Capture the cell that displays the provided text and extract its [x, y] central coordinate. 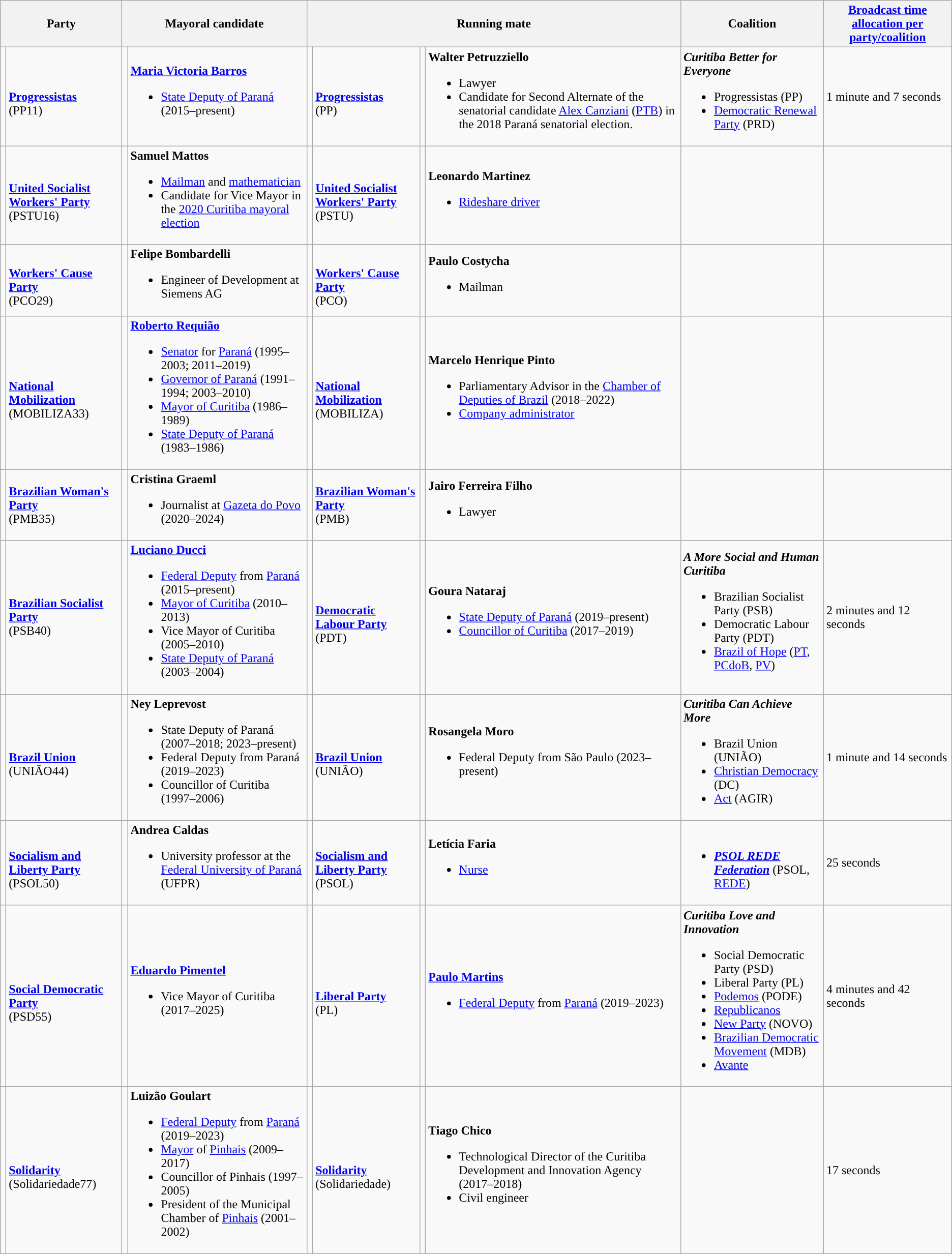
Paulo CostychaMailman [553, 280]
Eduardo PimentelVice Mayor of Curitiba (2017–2025) [218, 996]
Felipe BombardelliEngineer of Development at Siemens AG [218, 280]
A More Social and Human CuritibaBrazilian Socialist Party (PSB)Democratic Labour Party (PDT)Brazil of Hope (PT, PCdoB, PV) [752, 617]
Brazilian Woman's Party(PMB35) [64, 505]
Curitiba Better for EveryoneProgressistas (PP)Democratic Renewal Party (PRD) [752, 97]
Andrea CaldasUniversity professor at the Federal University of Paraná (UFPR) [218, 862]
Mayoral candidate [215, 24]
Broadcast time allocation per party/coalition [887, 24]
Maria Victoria BarrosState Deputy of Paraná (2015–present) [218, 97]
1 minute and 7 seconds [887, 97]
United Socialist Workers' Party(PSTU) [366, 195]
Coalition [752, 24]
Rosangela MoroFederal Deputy from São Paulo (2023–present) [553, 757]
Progressistas(PP) [366, 97]
Party [61, 24]
Solidarity(Solidariedade) [366, 1170]
Jairo Ferreira FilhoLawyer [553, 505]
Samuel MattosMailman and mathematicianCandidate for Vice Mayor in the 2020 Curitiba mayoral election [218, 195]
4 minutes and 42 seconds [887, 996]
Paulo MartinsFederal Deputy from Paraná (2019–2023) [553, 996]
Ney LeprevostState Deputy of Paraná (2007–2018; 2023–present)Federal Deputy from Paraná (2019–2023)Councillor of Curitiba (1997–2006) [218, 757]
Socialism and Liberty Party(PSOL) [366, 862]
Workers' Cause Party(PCO) [366, 280]
PSOL REDE Federation (PSOL, REDE) [752, 862]
Socialism and Liberty Party(PSOL50) [64, 862]
Cristina GraemlJournalist at Gazeta do Povo (2020–2024) [218, 505]
Tiago ChicoTechnological Director of the Curitiba Development and Innovation Agency (2017–2018)Civil engineer [553, 1170]
Brazil Union(UNIÃO44) [64, 757]
Letícia FariaNurse [553, 862]
Workers' Cause Party(PCO29) [64, 280]
2 minutes and 12 seconds [887, 617]
Running mate [494, 24]
25 seconds [887, 862]
National Mobilization(MOBILIZA33) [64, 393]
Goura NatarajState Deputy of Paraná (2019–present)Councillor of Curitiba (2017–2019) [553, 617]
Solidarity(Solidariedade77) [64, 1170]
Democratic Labour Party(PDT) [366, 617]
Curitiba Can Achieve MoreBrazil Union (UNIÃO)Christian Democracy (DC)Act (AGIR) [752, 757]
Brazilian Woman's Party(PMB) [366, 505]
17 seconds [887, 1170]
National Mobilization(MOBILIZA) [366, 393]
Walter PetruzzielloLawyerCandidate for Second Alternate of the senatorial candidate Alex Canziani (PTB) in the 2018 Paraná senatorial election. [553, 97]
Brazilian Socialist Party(PSB40) [64, 617]
Social Democratic Party(PSD55) [64, 996]
Progressistas(PP11) [64, 97]
1 minute and 14 seconds [887, 757]
United Socialist Workers' Party(PSTU16) [64, 195]
Liberal Party(PL) [366, 996]
Leonardo MartinezRideshare driver [553, 195]
Brazil Union(UNIÃO) [366, 757]
Marcelo Henrique PintoParliamentary Advisor in the Chamber of Deputies of Brazil (2018–2022)Company administrator [553, 393]
